Detect which cell encompasses the target text, then output its (X, Y) center coordinate. 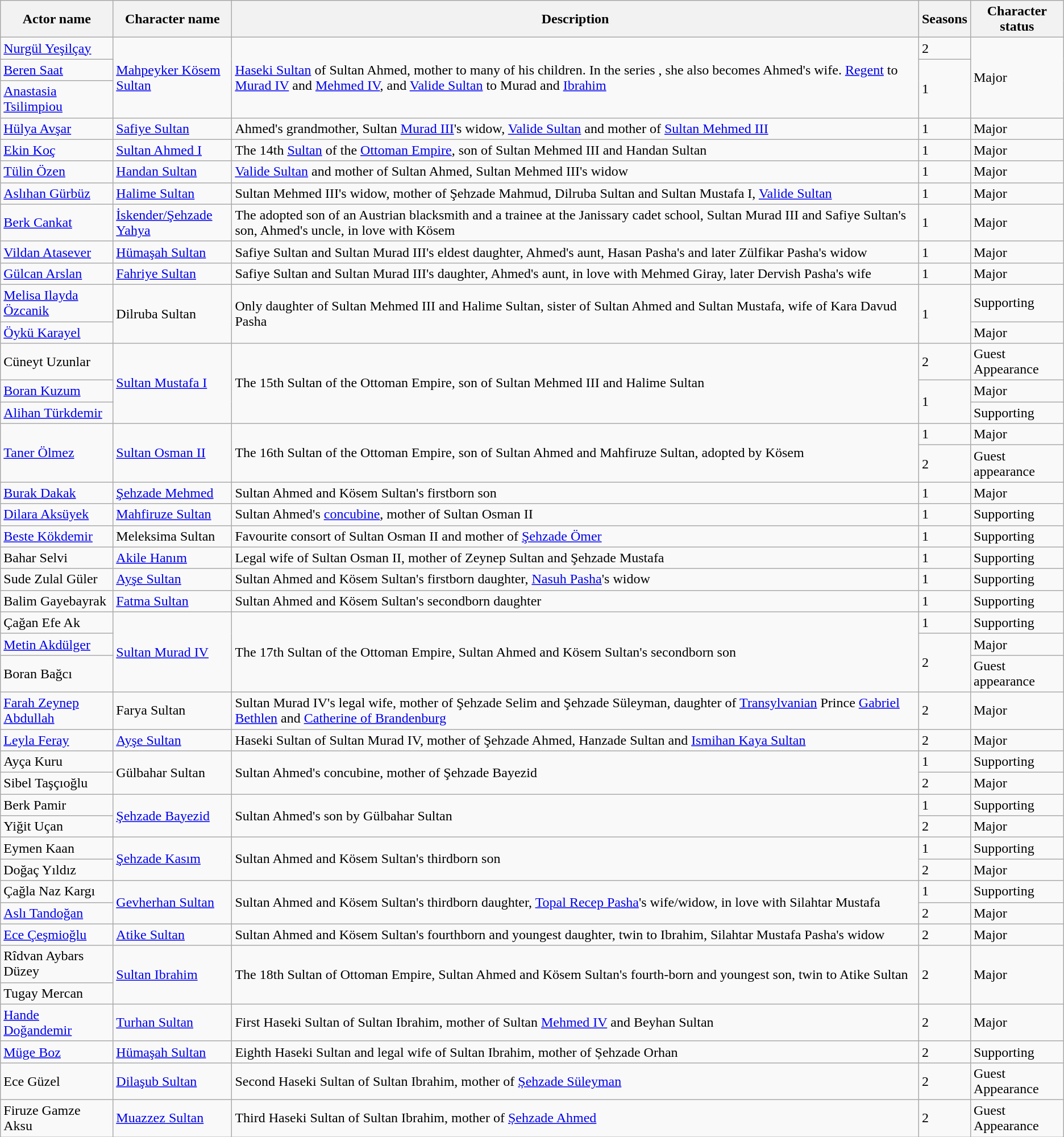
Ece Güzel (57, 1081)
Hülya Avşar (57, 128)
Sultan Mehmed III's widow, mother of Şehzade Mahmud, Dilruba Sultan and Sultan Mustafa I, Valide Sultan (575, 193)
Farah Zeynep Abdullah (57, 711)
Çağla Naz Kargı (57, 891)
First Haseki Sultan of Sultan Ibrahim, mother of Sultan Mehmed IV and Beyhan Sultan (575, 1022)
Leyla Feray (57, 740)
Character status (1017, 19)
Eighth Haseki Sultan and legal wife of Sultan Ibrahim, mother of Șehzade Orhan (575, 1052)
Müge Boz (57, 1052)
Sultan Murad IV (173, 652)
Şehzade Bayezid (173, 816)
Akile Hanım (173, 558)
The 15th Sultan of the Ottoman Empire, son of Sultan Mehmed III and Halime Sultan (575, 383)
Cüneyt Uzunlar (57, 362)
Sultan Ahmed and Kösem Sultan's thirdborn daughter, Topal Recep Pasha's wife/widow, in love with Silahtar Mustafa (575, 902)
İskender/Şehzade Yahya (173, 223)
The 18th Sultan of Ottoman Empire, Sultan Ahmed and Kösem Sultan's fourth-born and youngest son, twin to Atike Sultan (575, 974)
Favourite consort of Sultan Osman II and mother of Şehzade Ömer (575, 536)
Metin Akdülger (57, 644)
Yiğit Uçan (57, 827)
Bahar Selvi (57, 558)
Şehzade Kasım (173, 859)
Nurgül Yeşilçay (57, 48)
Berk Cankat (57, 223)
Öykü Karayel (57, 333)
Haseki Sultan of Sultan Murad IV, mother of Şehzade Ahmed, Hanzade Sultan and Ismihan Kaya Sultan (575, 740)
Aslıhan Gürbüz (57, 193)
Mahpeyker Kösem Sultan (173, 77)
Ayça Kuru (57, 762)
Balim Gayebayrak (57, 601)
Melisa Ilayda Özcanik (57, 302)
Tugay Mercan (57, 993)
Vildan Atasever (57, 252)
Fatma Sultan (173, 601)
Seasons (945, 19)
Only daughter of Sultan Mehmed III and Halime Sultan, sister of Sultan Ahmed and Sultan Mustafa, wife of Kara Davud Pasha (575, 314)
Sibel Taşçıoğlu (57, 783)
Sultan Osman II (173, 453)
Beste Kökdemir (57, 536)
Hande Doğandemir (57, 1022)
Firuze Gamze Aksu (57, 1118)
Handan Sultan (173, 172)
Ekin Koç (57, 150)
Mahfiruze Sultan (173, 514)
Alihan Türkdemir (57, 413)
Sultan Ibrahim (173, 974)
Safiye Sultan (173, 128)
Atike Sultan (173, 935)
The 16th Sultan of the Ottoman Empire, son of Sultan Ahmed and Mahfiruze Sultan, adopted by Kösem (575, 453)
Ahmed's grandmother, Sultan Murad III's widow, Valide Sultan and mother of Sultan Mehmed III (575, 128)
Çağan Efe Ak (57, 623)
Sultan Ahmed and Kösem Sultan's secondborn daughter (575, 601)
Berk Pamir (57, 805)
Dilruba Sultan (173, 314)
Turhan Sultan (173, 1022)
Tülin Özen (57, 172)
Valide Sultan and mother of Sultan Ahmed, Sultan Mehmed III's widow (575, 172)
Şehzade Mehmed (173, 493)
The 14th Sultan of the Ottoman Empire, son of Sultan Mehmed III and Handan Sultan (575, 150)
Rîdvan Aybars Düzey (57, 964)
Beren Saat (57, 70)
Gülbahar Sultan (173, 773)
Anastasia Tsilimpiou (57, 99)
Actor name (57, 19)
Sultan Mustafa I (173, 383)
Description (575, 19)
Sultan Ahmed I (173, 150)
The 17th Sultan of the Ottoman Empire, Sultan Ahmed and Kösem Sultan's secondborn son (575, 652)
Fahriye Sultan (173, 273)
Muazzez Sultan (173, 1118)
Third Haseki Sultan of Sultan Ibrahim, mother of Șehzade Ahmed (575, 1118)
Sultan Ahmed and Kösem Sultan's firstborn son (575, 493)
Sultan Ahmed and Kösem Sultan's firstborn daughter, Nasuh Pasha's widow (575, 579)
Boran Bağcı (57, 673)
Boran Kuzum (57, 391)
Ece Çeşmioğlu (57, 935)
Halime Sultan (173, 193)
Safiye Sultan and Sultan Murad III's daughter, Ahmed's aunt, in love with Mehmed Giray, later Dervish Pasha's wife (575, 273)
Sude Zulal Güler (57, 579)
Farya Sultan (173, 711)
Meleksima Sultan (173, 536)
Taner Ölmez (57, 453)
Aslı Tandoğan (57, 913)
Gevherhan Sultan (173, 902)
Dilaşub Sultan (173, 1081)
Eymen Kaan (57, 848)
Sultan Ahmed and Kösem Sultan's fourthborn and youngest daughter, twin to Ibrahim, Silahtar Mustafa Pasha's widow (575, 935)
Second Haseki Sultan of Sultan Ibrahim, mother of Șehzade Süleyman (575, 1081)
Safiye Sultan and Sultan Murad III's eldest daughter, Ahmed's aunt, Hasan Pasha's and later Zülfikar Pasha's widow (575, 252)
Doğaç Yıldız (57, 870)
Sultan Ahmed and Kösem Sultan's thirdborn son (575, 859)
Legal wife of Sultan Osman II, mother of Zeynep Sultan and Şehzade Mustafa (575, 558)
Sultan Ahmed's concubine, mother of Şehzade Bayezid (575, 773)
Sultan Ahmed's concubine, mother of Sultan Osman II (575, 514)
Dilara Aksüyek (57, 514)
Character name (173, 19)
Burak Dakak (57, 493)
Sultan Ahmed's son by Gülbahar Sultan (575, 816)
Gülcan Arslan (57, 273)
